Find where the given text appears and provide that cell's center as (x, y) coordinate. 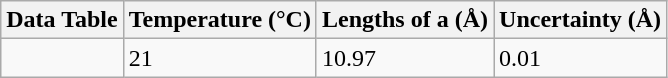
Lengths of a (Å) (404, 20)
Uncertainty (Å) (580, 20)
21 (220, 58)
Temperature (°C) (220, 20)
Data Table (62, 20)
0.01 (580, 58)
10.97 (404, 58)
